Pinpoint the cell where the given text exists, returning its [X, Y] midpoint coordinate. 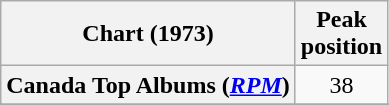
Peak position [341, 34]
Canada Top Albums (RPM) [148, 85]
Chart (1973) [148, 34]
38 [341, 85]
